Identify which cell holds the provided text, then report its (X, Y) central coordinate. 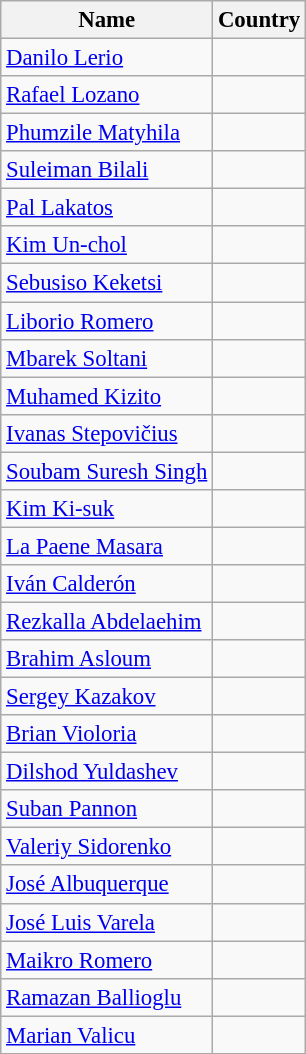
Valeriy Sidorenko (107, 847)
José Luis Varela (107, 922)
Brian Violoria (107, 734)
Muhamed Kizito (107, 396)
Sebusiso Keketsi (107, 283)
Sergey Kazakov (107, 697)
Iván Calderón (107, 584)
Marian Valicu (107, 1035)
Phumzile Matyhila (107, 133)
Maikro Romero (107, 960)
Suleiman Bilali (107, 170)
Ramazan Ballioglu (107, 997)
Mbarek Soltani (107, 358)
Pal Lakatos (107, 208)
Kim Ki-suk (107, 509)
Soubam Suresh Singh (107, 471)
Kim Un-chol (107, 245)
Name (107, 20)
Ivanas Stepovičius (107, 433)
José Albuquerque (107, 885)
Country (260, 20)
Liborio Romero (107, 321)
Brahim Asloum (107, 659)
Danilo Lerio (107, 58)
Dilshod Yuldashev (107, 772)
Suban Pannon (107, 809)
La Paene Masara (107, 546)
Rezkalla Abdelaehim (107, 621)
Rafael Lozano (107, 95)
